Determine the (X, Y) coordinate at the center of the cell enclosing the given text.  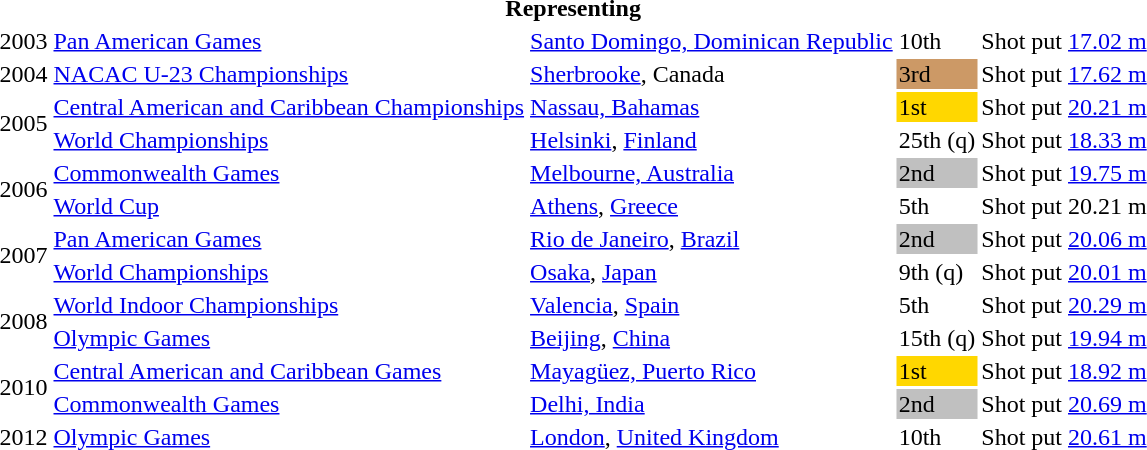
Melbourne, Australia (712, 173)
Sherbrooke, Canada (712, 74)
9th (q) (937, 272)
World Indoor Championships (289, 305)
Nassau, Bahamas (712, 107)
Central American and Caribbean Championships (289, 107)
Athens, Greece (712, 206)
Santo Domingo, Dominican Republic (712, 41)
Valencia, Spain (712, 305)
25th (q) (937, 140)
3rd (937, 74)
Osaka, Japan (712, 272)
Beijing, China (712, 338)
Delhi, India (712, 404)
Mayagüez, Puerto Rico (712, 371)
World Cup (289, 206)
NACAC U-23 Championships (289, 74)
15th (q) (937, 338)
Olympic Games (289, 338)
Central American and Caribbean Games (289, 371)
Rio de Janeiro, Brazil (712, 239)
Helsinki, Finland (712, 140)
10th (937, 41)
